Identify which cell holds the provided text, then report its (x, y) central coordinate. 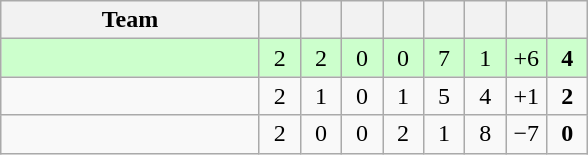
Team (130, 20)
+6 (526, 58)
8 (486, 134)
7 (444, 58)
5 (444, 96)
+1 (526, 96)
−7 (526, 134)
